Determine the [x, y] coordinate at the center of the cell enclosing the given text.  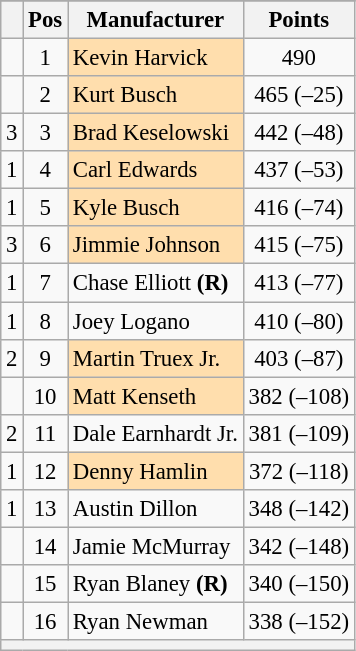
Kyle Busch [156, 208]
381 (–109) [298, 433]
442 (–48) [298, 133]
340 (–150) [298, 584]
382 (–108) [298, 396]
415 (–75) [298, 245]
11 [46, 433]
9 [46, 358]
416 (–74) [298, 208]
Chase Elliott (R) [156, 283]
15 [46, 584]
Manufacturer [156, 20]
Jamie McMurray [156, 546]
348 (–142) [298, 509]
Martin Truex Jr. [156, 358]
Pos [46, 20]
4 [46, 170]
6 [46, 245]
Denny Hamlin [156, 471]
10 [46, 396]
Ryan Blaney (R) [156, 584]
Dale Earnhardt Jr. [156, 433]
Matt Kenseth [156, 396]
Jimmie Johnson [156, 245]
437 (–53) [298, 170]
Kurt Busch [156, 95]
413 (–77) [298, 283]
7 [46, 283]
Brad Keselowski [156, 133]
490 [298, 58]
Points [298, 20]
14 [46, 546]
342 (–148) [298, 546]
13 [46, 509]
Ryan Newman [156, 621]
403 (–87) [298, 358]
410 (–80) [298, 321]
465 (–25) [298, 95]
12 [46, 471]
Joey Logano [156, 321]
Carl Edwards [156, 170]
Kevin Harvick [156, 58]
372 (–118) [298, 471]
338 (–152) [298, 621]
16 [46, 621]
5 [46, 208]
Austin Dillon [156, 509]
8 [46, 321]
